Provide the (X, Y) coordinate of the cell's center where the given text is located.  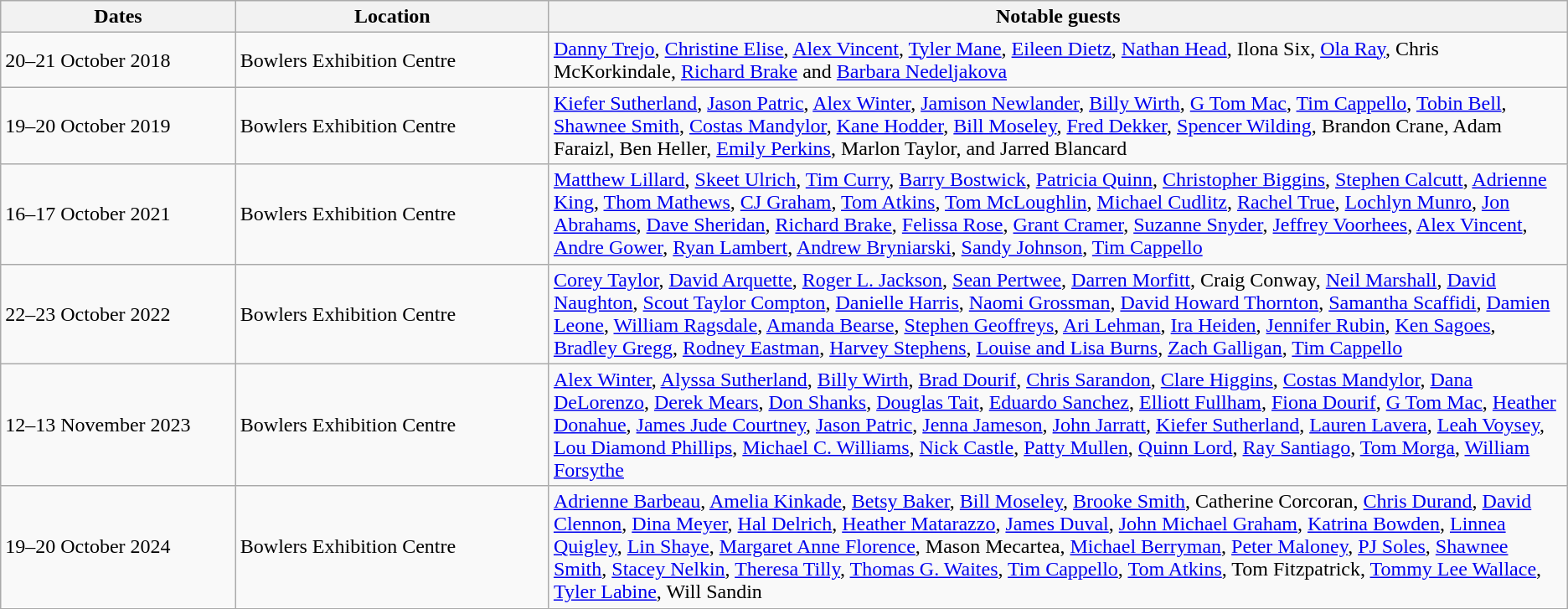
19–20 October 2024 (119, 547)
19–20 October 2019 (119, 126)
Location (392, 17)
Dates (119, 17)
20–21 October 2018 (119, 60)
22–23 October 2022 (119, 313)
Notable guests (1058, 17)
16–17 October 2021 (119, 214)
12–13 November 2023 (119, 425)
